Capture the cell that displays the provided text and extract its [X, Y] central coordinate. 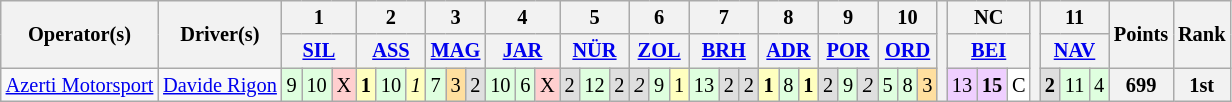
Points [1141, 34]
ADR [789, 51]
SIL [319, 51]
BEI [988, 51]
NAV [1074, 51]
ASS [391, 51]
BRH [724, 51]
1st [1202, 85]
Davide Rigon [220, 85]
ORD [908, 51]
Azerti Motorsport [80, 85]
ZOL [659, 51]
15 [992, 85]
Rank [1202, 34]
12 [594, 85]
Driver(s) [220, 34]
JAR [522, 51]
699 [1141, 85]
MAG [456, 51]
Operator(s) [80, 34]
NÜR [595, 51]
NC [988, 17]
C [1018, 85]
POR [848, 51]
